Return (X, Y) of the center of cell containing provided text 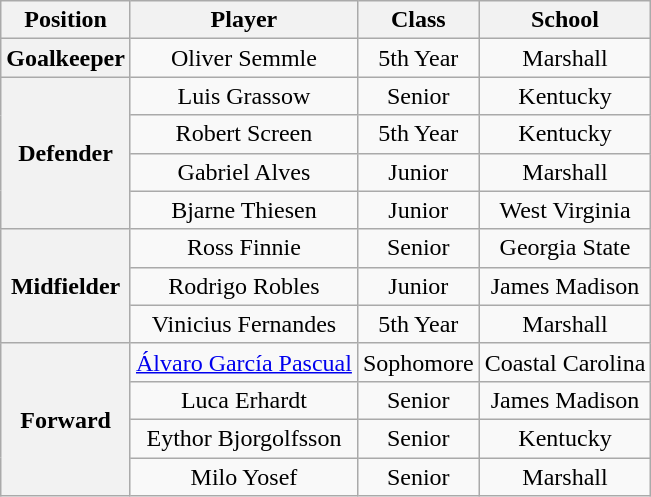
Ross Finnie (244, 248)
Georgia State (565, 248)
Midfielder (66, 286)
Defender (66, 153)
Class (418, 20)
Gabriel Alves (244, 172)
Álvaro García Pascual (244, 362)
Oliver Semmle (244, 58)
Sophomore (418, 362)
Luis Grassow (244, 96)
Position (66, 20)
West Virginia (565, 210)
Coastal Carolina (565, 362)
Player (244, 20)
Robert Screen (244, 134)
Luca Erhardt (244, 400)
Goalkeeper (66, 58)
Bjarne Thiesen (244, 210)
Eythor Bjorgolfsson (244, 438)
Milo Yosef (244, 477)
Vinicius Fernandes (244, 324)
Forward (66, 419)
Rodrigo Robles (244, 286)
School (565, 20)
